For the text-containing cell, return its midpoint in [X, Y] coordinate format. 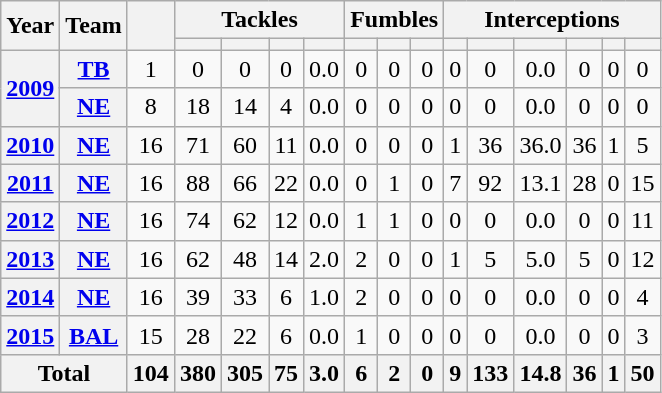
7 [456, 183]
74 [198, 221]
9 [456, 373]
60 [244, 145]
2010 [30, 145]
8 [150, 107]
3.0 [324, 373]
380 [198, 373]
2011 [30, 183]
2.0 [324, 259]
2015 [30, 335]
39 [198, 297]
3 [642, 335]
Year [30, 26]
92 [490, 183]
5.0 [540, 259]
1.0 [324, 297]
2014 [30, 297]
2012 [30, 221]
Total [64, 373]
13.1 [540, 183]
50 [642, 373]
133 [490, 373]
TB [94, 69]
88 [198, 183]
2013 [30, 259]
2009 [30, 88]
66 [244, 183]
Tackles [259, 20]
48 [244, 259]
305 [244, 373]
75 [286, 373]
Fumbles [394, 20]
36.0 [540, 145]
18 [198, 107]
71 [198, 145]
33 [244, 297]
Team [94, 26]
Interceptions [552, 20]
14.8 [540, 373]
BAL [94, 335]
104 [150, 373]
